Determine the (x, y) coordinate at the center of the cell enclosing the given text.  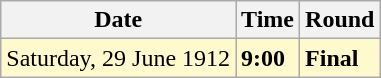
Time (268, 20)
Round (340, 20)
Date (118, 20)
Saturday, 29 June 1912 (118, 58)
9:00 (268, 58)
Final (340, 58)
